For the text-containing cell, return its midpoint in (X, Y) coordinate format. 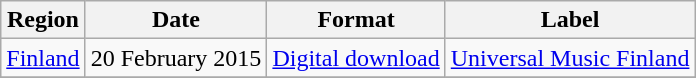
Format (356, 20)
20 February 2015 (176, 58)
Digital download (356, 58)
Finland (43, 58)
Date (176, 20)
Label (570, 20)
Region (43, 20)
Universal Music Finland (570, 58)
